Search for the cell housing the specified text and yield its (X, Y) center coordinate. 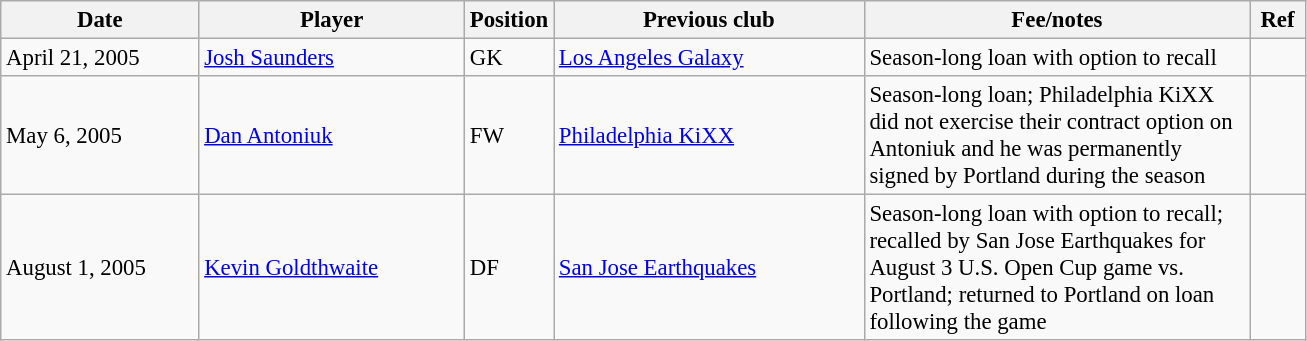
Ref (1278, 20)
Season-long loan with option to recall (1057, 58)
Season-long loan; Philadelphia KiXX did not exercise their contract option on Antoniuk and he was permanently signed by Portland during the season (1057, 136)
Kevin Goldthwaite (332, 268)
Philadelphia KiXX (710, 136)
GK (508, 58)
FW (508, 136)
Player (332, 20)
Date (100, 20)
DF (508, 268)
Previous club (710, 20)
Dan Antoniuk (332, 136)
Fee/notes (1057, 20)
Position (508, 20)
Los Angeles Galaxy (710, 58)
April 21, 2005 (100, 58)
San Jose Earthquakes (710, 268)
Josh Saunders (332, 58)
May 6, 2005 (100, 136)
August 1, 2005 (100, 268)
